Determine the (X, Y) coordinate at the center of the cell enclosing the given text.  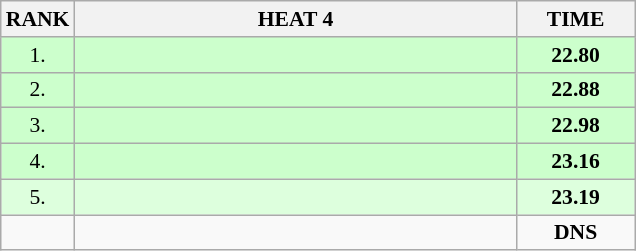
RANK (38, 19)
22.88 (576, 90)
4. (38, 162)
5. (38, 197)
DNS (576, 233)
HEAT 4 (295, 19)
22.98 (576, 126)
23.19 (576, 197)
TIME (576, 19)
1. (38, 55)
23.16 (576, 162)
2. (38, 90)
3. (38, 126)
22.80 (576, 55)
